Scan for the cell matching the given text and deliver its (x, y) coordinate at center. 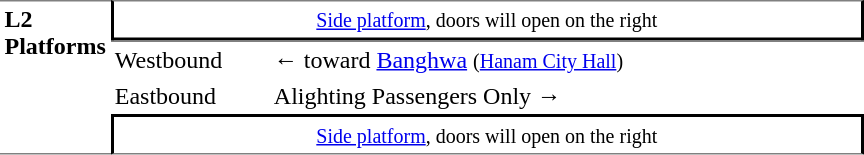
← toward Banghwa (Hanam City Hall) (566, 59)
Eastbound (190, 96)
L2Platforms (55, 77)
Alighting Passengers Only → (566, 96)
Westbound (190, 59)
